Return the [x, y] coordinate for the center point of the cell that contains the specified text.  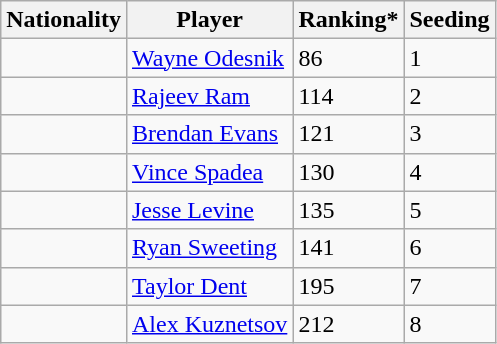
Brendan Evans [209, 134]
121 [348, 134]
3 [450, 134]
212 [348, 324]
1 [450, 58]
135 [348, 210]
86 [348, 58]
114 [348, 96]
Alex Kuznetsov [209, 324]
Ryan Sweeting [209, 248]
Seeding [450, 20]
7 [450, 286]
5 [450, 210]
Ranking* [348, 20]
Rajeev Ram [209, 96]
195 [348, 286]
2 [450, 96]
Nationality [64, 20]
130 [348, 172]
6 [450, 248]
4 [450, 172]
Player [209, 20]
Vince Spadea [209, 172]
8 [450, 324]
Jesse Levine [209, 210]
141 [348, 248]
Wayne Odesnik [209, 58]
Taylor Dent [209, 286]
